Scan for the cell matching the given text and deliver its (x, y) coordinate at center. 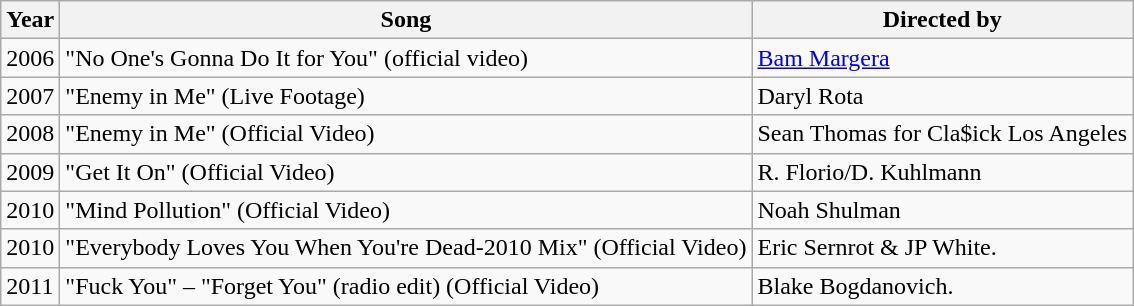
Year (30, 20)
Song (406, 20)
"Enemy in Me" (Official Video) (406, 134)
"Fuck You" – "Forget You" (radio edit) (Official Video) (406, 286)
"No One's Gonna Do It for You" (official video) (406, 58)
Eric Sernrot & JP White. (942, 248)
Daryl Rota (942, 96)
Blake Bogdanovich. (942, 286)
Bam Margera (942, 58)
2011 (30, 286)
2007 (30, 96)
Sean Thomas for Cla$ick Los Angeles (942, 134)
"Everybody Loves You When You're Dead-2010 Mix" (Official Video) (406, 248)
2006 (30, 58)
Noah Shulman (942, 210)
2008 (30, 134)
Directed by (942, 20)
"Mind Pollution" (Official Video) (406, 210)
2009 (30, 172)
R. Florio/D. Kuhlmann (942, 172)
"Get It On" (Official Video) (406, 172)
"Enemy in Me" (Live Footage) (406, 96)
